Search for the cell housing the specified text and yield its [X, Y] center coordinate. 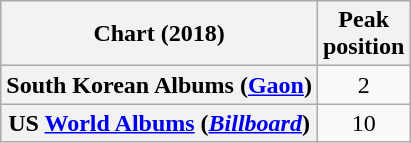
South Korean Albums (Gaon) [160, 85]
10 [363, 123]
Peakposition [363, 34]
Chart (2018) [160, 34]
US World Albums (Billboard) [160, 123]
2 [363, 85]
